Return [x, y] of the center of cell containing provided text 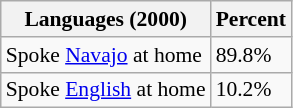
Spoke Navajo at home [106, 55]
89.8% [251, 55]
Spoke English at home [106, 90]
Percent [251, 19]
10.2% [251, 90]
Languages (2000) [106, 19]
